Locate the cell with the specified text and output its [X, Y] center coordinate. 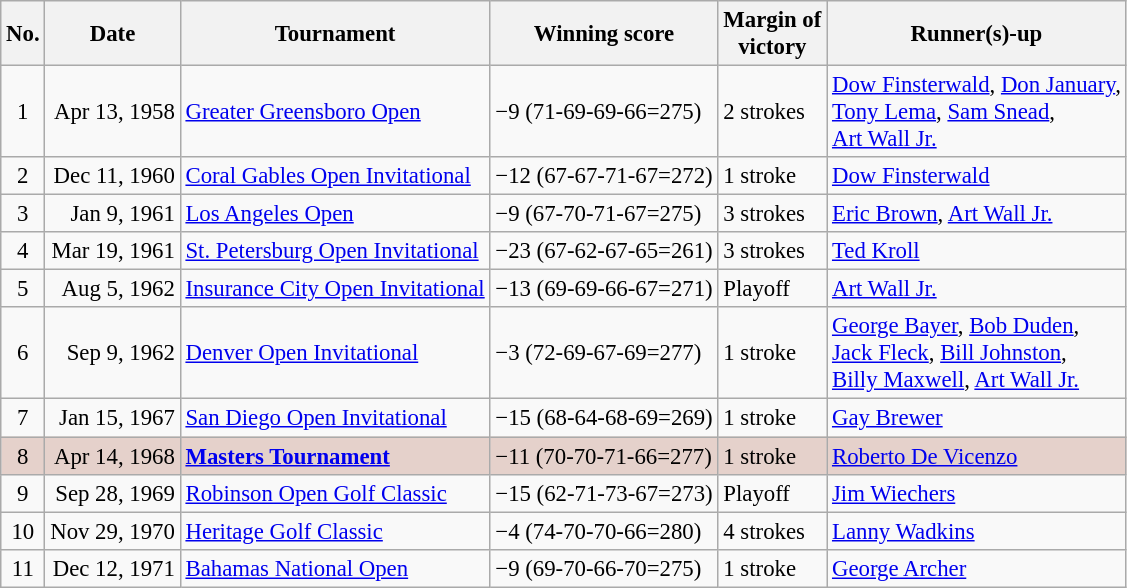
Runner(s)-up [977, 34]
−4 (74-70-70-66=280) [604, 531]
5 [23, 289]
−15 (68-64-68-69=269) [604, 418]
−11 (70-70-71-66=277) [604, 456]
Tournament [335, 34]
St. Petersburg Open Invitational [335, 251]
7 [23, 418]
Masters Tournament [335, 456]
Jan 15, 1967 [112, 418]
Sep 28, 1969 [112, 493]
Dow Finsterwald [977, 176]
−15 (62-71-73-67=273) [604, 493]
Robinson Open Golf Classic [335, 493]
George Archer [977, 568]
Insurance City Open Invitational [335, 289]
10 [23, 531]
Ted Kroll [977, 251]
Winning score [604, 34]
Sep 9, 1962 [112, 354]
4 strokes [772, 531]
Gay Brewer [977, 418]
Los Angeles Open [335, 214]
Apr 14, 1968 [112, 456]
1 [23, 112]
Jim Wiechers [977, 493]
Date [112, 34]
−9 (69-70-66-70=275) [604, 568]
−13 (69-69-66-67=271) [604, 289]
11 [23, 568]
Lanny Wadkins [977, 531]
9 [23, 493]
−3 (72-69-67-69=277) [604, 354]
2 [23, 176]
San Diego Open Invitational [335, 418]
Apr 13, 1958 [112, 112]
Roberto De Vicenzo [977, 456]
Dow Finsterwald, Don January, Tony Lema, Sam Snead, Art Wall Jr. [977, 112]
Nov 29, 1970 [112, 531]
−23 (67-62-67-65=261) [604, 251]
No. [23, 34]
Dec 11, 1960 [112, 176]
2 strokes [772, 112]
Dec 12, 1971 [112, 568]
Jan 9, 1961 [112, 214]
3 [23, 214]
−12 (67-67-71-67=272) [604, 176]
−9 (67-70-71-67=275) [604, 214]
8 [23, 456]
−9 (71-69-69-66=275) [604, 112]
Denver Open Invitational [335, 354]
Eric Brown, Art Wall Jr. [977, 214]
Coral Gables Open Invitational [335, 176]
Aug 5, 1962 [112, 289]
Mar 19, 1961 [112, 251]
Greater Greensboro Open [335, 112]
Bahamas National Open [335, 568]
George Bayer, Bob Duden, Jack Fleck, Bill Johnston, Billy Maxwell, Art Wall Jr. [977, 354]
Art Wall Jr. [977, 289]
6 [23, 354]
Margin ofvictory [772, 34]
4 [23, 251]
Heritage Golf Classic [335, 531]
